Scan for the cell matching the given text and deliver its (X, Y) coordinate at center. 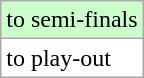
to semi-finals (72, 20)
to play-out (72, 58)
